For the text-containing cell, return its midpoint in [X, Y] coordinate format. 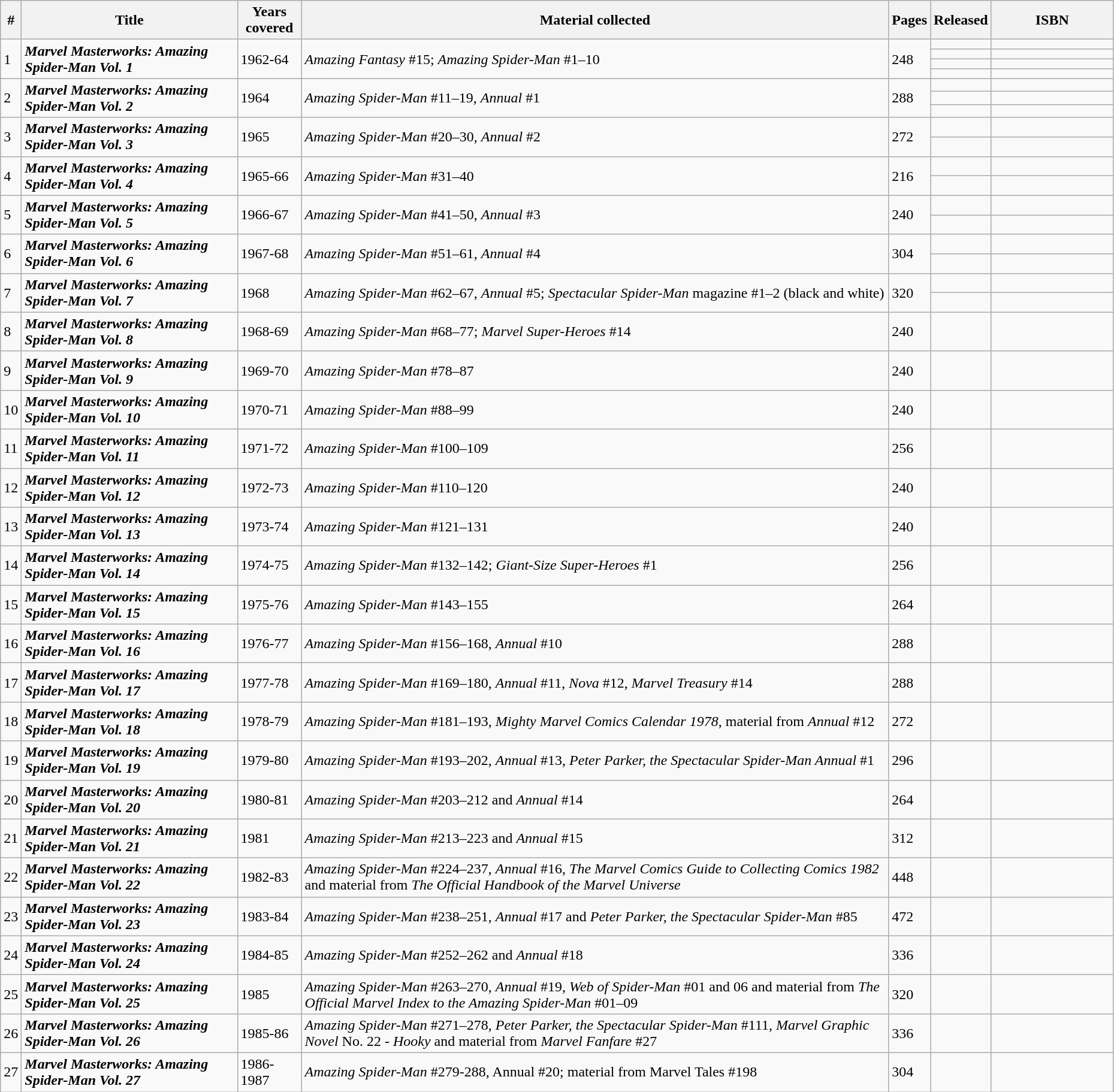
1976-77 [270, 643]
1985 [270, 994]
Marvel Masterworks: Amazing Spider-Man Vol. 13 [129, 527]
5 [11, 214]
3 [11, 137]
12 [11, 488]
Amazing Spider-Man #11–19, Annual #1 [595, 98]
Amazing Spider-Man #169–180, Annual #11, Nova #12, Marvel Treasury #14 [595, 683]
Amazing Spider-Man #78–87 [595, 370]
13 [11, 527]
Marvel Masterworks: Amazing Spider-Man Vol. 27 [129, 1072]
4 [11, 176]
ISBN [1052, 20]
Amazing Spider-Man #238–251, Annual #17 and Peter Parker, the Spectacular Spider-Man #85 [595, 916]
Years covered [270, 20]
Marvel Masterworks: Amazing Spider-Man Vol. 1 [129, 59]
Amazing Spider-Man #62–67, Annual #5; Spectacular Spider-Man magazine #1–2 (black and white) [595, 292]
296 [910, 761]
Marvel Masterworks: Amazing Spider-Man Vol. 3 [129, 137]
Amazing Spider-Man #88–99 [595, 410]
Amazing Spider-Man #132–142; Giant-Size Super-Heroes #1 [595, 565]
Marvel Masterworks: Amazing Spider-Man Vol. 10 [129, 410]
18 [11, 721]
Marvel Masterworks: Amazing Spider-Man Vol. 8 [129, 332]
Marvel Masterworks: Amazing Spider-Man Vol. 17 [129, 683]
2 [11, 98]
Amazing Spider-Man #252–262 and Annual #18 [595, 955]
1968-69 [270, 332]
Amazing Spider-Man #51–61, Annual #4 [595, 254]
1962-64 [270, 59]
Amazing Spider-Man #271–278, Peter Parker, the Spectacular Spider-Man #111, Marvel Graphic Novel No. 22 - Hooky and material from Marvel Fanfare #27 [595, 1033]
1980-81 [270, 799]
Marvel Masterworks: Amazing Spider-Man Vol. 12 [129, 488]
25 [11, 994]
1969-70 [270, 370]
Marvel Masterworks: Amazing Spider-Man Vol. 7 [129, 292]
Released [961, 20]
# [11, 20]
448 [910, 877]
Marvel Masterworks: Amazing Spider-Man Vol. 20 [129, 799]
Amazing Spider-Man #68–77; Marvel Super-Heroes #14 [595, 332]
Amazing Spider-Man #279-288, Annual #20; material from Marvel Tales #198 [595, 1072]
Amazing Spider-Man #143–155 [595, 605]
Amazing Spider-Man #121–131 [595, 527]
1964 [270, 98]
24 [11, 955]
Marvel Masterworks: Amazing Spider-Man Vol. 11 [129, 448]
16 [11, 643]
1981 [270, 839]
8 [11, 332]
Amazing Spider-Man #203–212 and Annual #14 [595, 799]
1984-85 [270, 955]
1971-72 [270, 448]
Marvel Masterworks: Amazing Spider-Man Vol. 21 [129, 839]
Amazing Spider-Man #156–168, Annual #10 [595, 643]
Marvel Masterworks: Amazing Spider-Man Vol. 15 [129, 605]
1986-1987 [270, 1072]
1978-79 [270, 721]
Title [129, 20]
Marvel Masterworks: Amazing Spider-Man Vol. 24 [129, 955]
Amazing Spider-Man #20–30, Annual #2 [595, 137]
1968 [270, 292]
1965-66 [270, 176]
312 [910, 839]
19 [11, 761]
1973-74 [270, 527]
Amazing Spider-Man #213–223 and Annual #15 [595, 839]
1967-68 [270, 254]
Marvel Masterworks: Amazing Spider-Man Vol. 5 [129, 214]
Amazing Spider-Man #41–50, Annual #3 [595, 214]
1970-71 [270, 410]
22 [11, 877]
1966-67 [270, 214]
216 [910, 176]
21 [11, 839]
1965 [270, 137]
Pages [910, 20]
Amazing Spider-Man #193–202, Annual #13, Peter Parker, the Spectacular Spider-Man Annual #1 [595, 761]
26 [11, 1033]
Marvel Masterworks: Amazing Spider-Man Vol. 25 [129, 994]
Marvel Masterworks: Amazing Spider-Man Vol. 26 [129, 1033]
Marvel Masterworks: Amazing Spider-Man Vol. 9 [129, 370]
20 [11, 799]
Amazing Spider-Man #100–109 [595, 448]
1977-78 [270, 683]
Amazing Fantasy #15; Amazing Spider-Man #1–10 [595, 59]
Amazing Spider-Man #31–40 [595, 176]
1982-83 [270, 877]
Marvel Masterworks: Amazing Spider-Man Vol. 2 [129, 98]
14 [11, 565]
Marvel Masterworks: Amazing Spider-Man Vol. 18 [129, 721]
1983-84 [270, 916]
Marvel Masterworks: Amazing Spider-Man Vol. 19 [129, 761]
10 [11, 410]
1979-80 [270, 761]
15 [11, 605]
1975-76 [270, 605]
Marvel Masterworks: Amazing Spider-Man Vol. 16 [129, 643]
1 [11, 59]
6 [11, 254]
7 [11, 292]
11 [11, 448]
1974-75 [270, 565]
248 [910, 59]
Material collected [595, 20]
23 [11, 916]
472 [910, 916]
Marvel Masterworks: Amazing Spider-Man Vol. 22 [129, 877]
Amazing Spider-Man #263–270, Annual #19, Web of Spider-Man #01 and 06 and material from The Official Marvel Index to the Amazing Spider-Man #01–09 [595, 994]
Marvel Masterworks: Amazing Spider-Man Vol. 14 [129, 565]
Amazing Spider-Man #110–120 [595, 488]
Amazing Spider-Man #181–193, Mighty Marvel Comics Calendar 1978, material from Annual #12 [595, 721]
1985-86 [270, 1033]
17 [11, 683]
1972-73 [270, 488]
9 [11, 370]
Marvel Masterworks: Amazing Spider-Man Vol. 6 [129, 254]
Marvel Masterworks: Amazing Spider-Man Vol. 23 [129, 916]
27 [11, 1072]
Marvel Masterworks: Amazing Spider-Man Vol. 4 [129, 176]
